Return [x, y] of the center of cell containing provided text 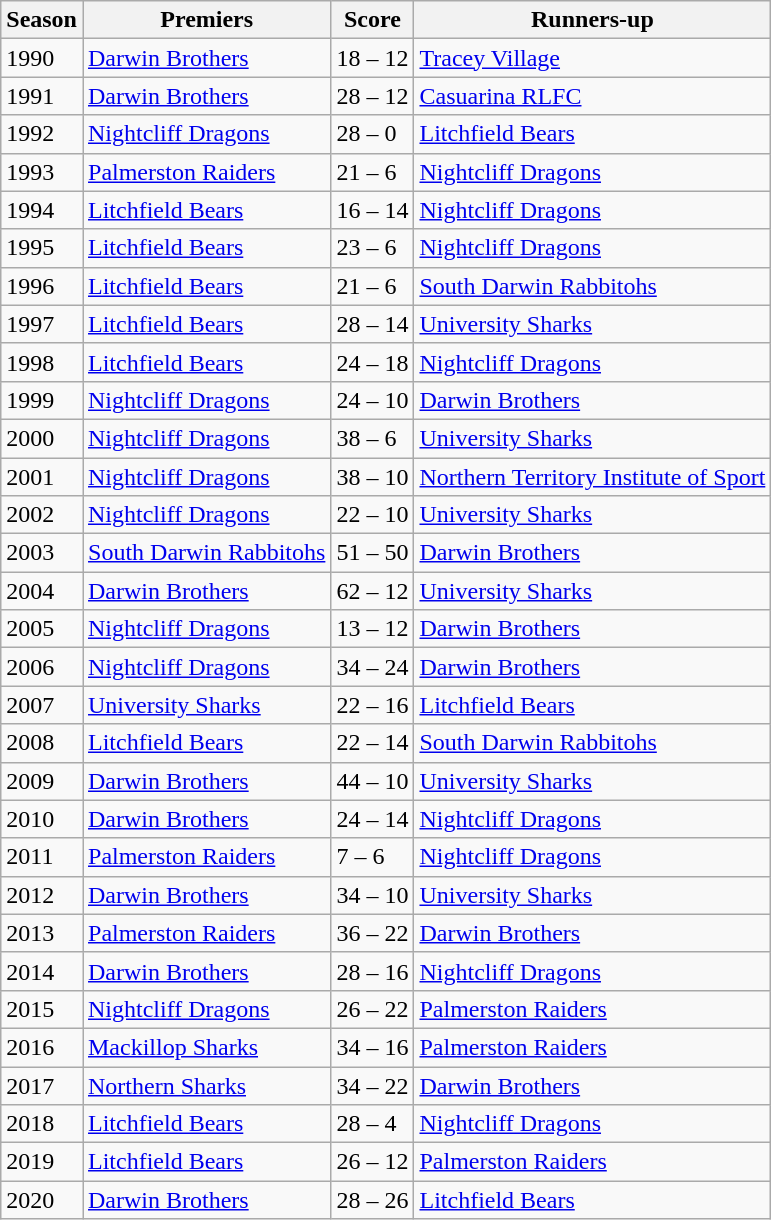
Runners-up [592, 20]
26 – 22 [372, 1009]
Score [372, 20]
Premiers [206, 20]
7 – 6 [372, 857]
2013 [42, 933]
Tracey Village [592, 58]
24 – 14 [372, 819]
Mackillop Sharks [206, 1047]
22 – 14 [372, 743]
28 – 4 [372, 1124]
28 – 26 [372, 1200]
Casuarina RLFC [592, 96]
2017 [42, 1085]
51 – 50 [372, 553]
1993 [42, 172]
1992 [42, 134]
2001 [42, 477]
1995 [42, 248]
1997 [42, 324]
1998 [42, 362]
Season [42, 20]
22 – 10 [372, 515]
13 – 12 [372, 629]
26 – 12 [372, 1162]
2003 [42, 553]
2006 [42, 667]
28 – 14 [372, 324]
2020 [42, 1200]
Northern Territory Institute of Sport [592, 477]
2009 [42, 781]
2018 [42, 1124]
2008 [42, 743]
2000 [42, 438]
2012 [42, 895]
28 – 12 [372, 96]
16 – 14 [372, 210]
22 – 16 [372, 705]
36 – 22 [372, 933]
38 – 6 [372, 438]
2002 [42, 515]
24 – 10 [372, 400]
1996 [42, 286]
38 – 10 [372, 477]
2014 [42, 971]
Northern Sharks [206, 1085]
18 – 12 [372, 58]
2007 [42, 705]
2019 [42, 1162]
34 – 24 [372, 667]
34 – 10 [372, 895]
24 – 18 [372, 362]
1991 [42, 96]
1990 [42, 58]
28 – 16 [372, 971]
2010 [42, 819]
2004 [42, 591]
44 – 10 [372, 781]
1994 [42, 210]
28 – 0 [372, 134]
23 – 6 [372, 248]
2015 [42, 1009]
1999 [42, 400]
34 – 16 [372, 1047]
2005 [42, 629]
62 – 12 [372, 591]
2016 [42, 1047]
34 – 22 [372, 1085]
2011 [42, 857]
